Pinpoint the cell where the given text exists, returning its [x, y] midpoint coordinate. 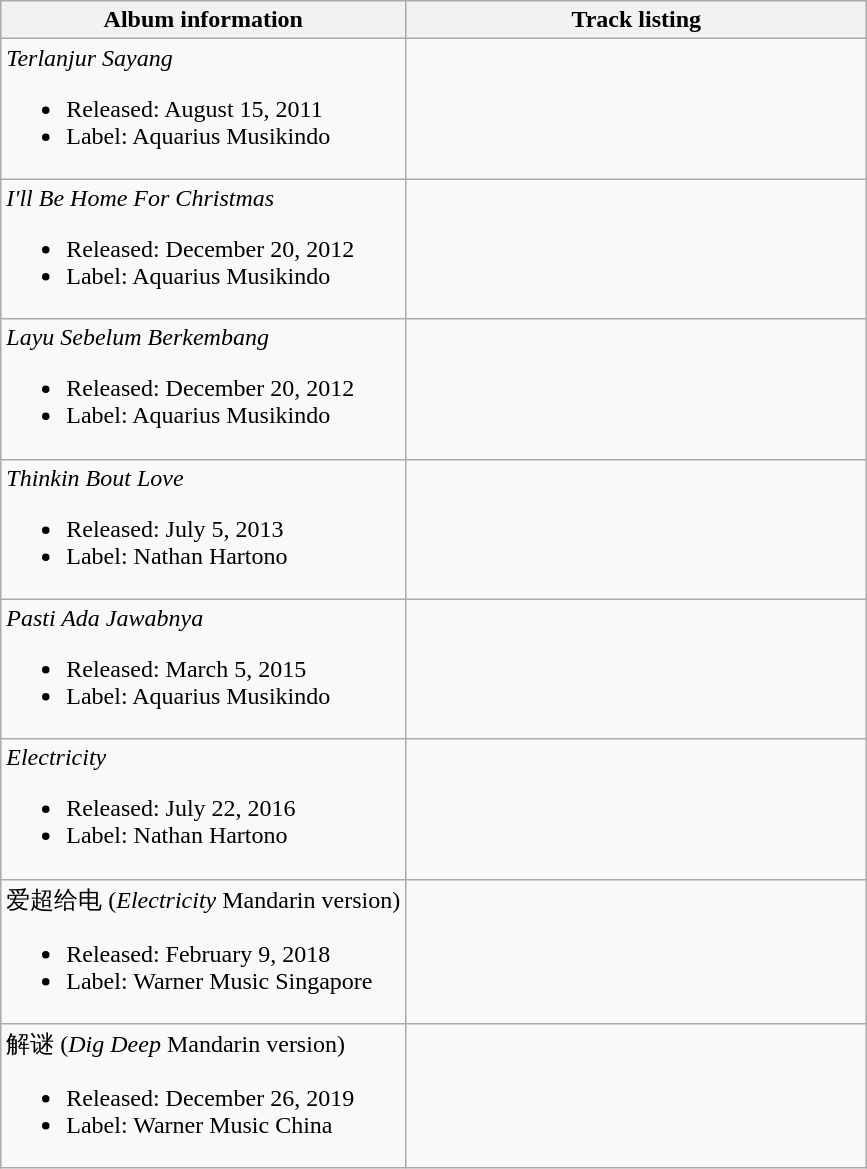
Pasti Ada JawabnyaReleased: March 5, 2015Label: Aquarius Musikindo [204, 669]
ElectricityReleased: July 22, 2016Label: Nathan Hartono [204, 809]
爱超给电 (Electricity Mandarin version)Released: February 9, 2018Label: Warner Music Singapore [204, 952]
Album information [204, 20]
解谜 (Dig Deep Mandarin version)Released: December 26, 2019Label: Warner Music China [204, 1096]
Thinkin Bout LoveReleased: July 5, 2013Label: Nathan Hartono [204, 529]
Layu Sebelum BerkembangReleased: December 20, 2012Label: Aquarius Musikindo [204, 389]
Terlanjur SayangReleased: August 15, 2011Label: Aquarius Musikindo [204, 109]
I'll Be Home For ChristmasReleased: December 20, 2012Label: Aquarius Musikindo [204, 249]
Track listing [636, 20]
